Capture the cell that displays the provided text and extract its (x, y) central coordinate. 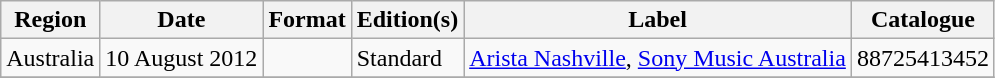
Standard (407, 58)
Format (307, 20)
Arista Nashville, Sony Music Australia (658, 58)
Region (50, 20)
Edition(s) (407, 20)
88725413452 (922, 58)
Label (658, 20)
Catalogue (922, 20)
Australia (50, 58)
10 August 2012 (182, 58)
Date (182, 20)
